Determine the (X, Y) coordinate at the center of the cell enclosing the given text.  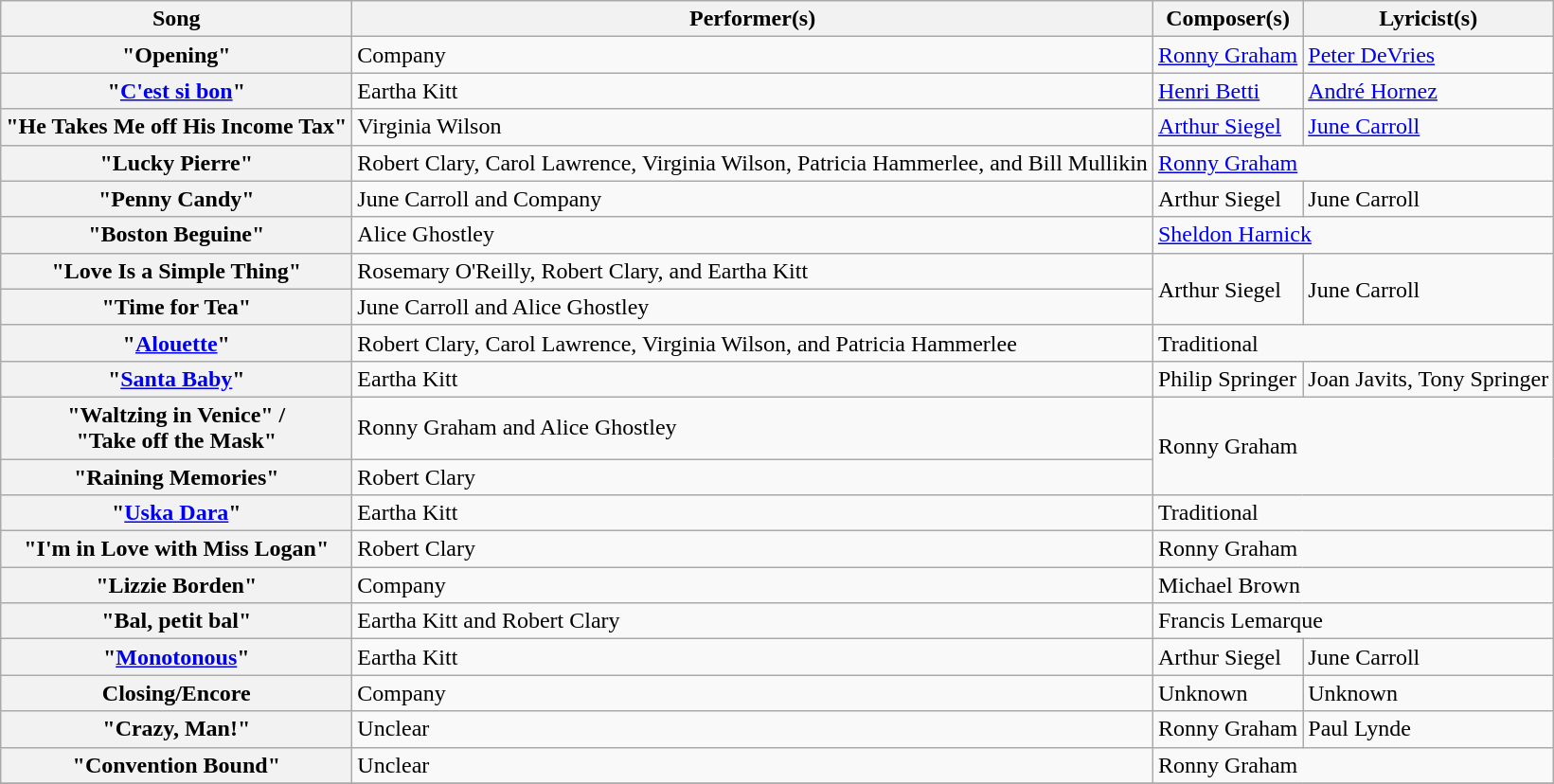
Philip Springer (1227, 379)
"He Takes Me off His Income Tax" (176, 127)
"Time for Tea" (176, 307)
Paul Lynde (1428, 729)
"Uska Dara" (176, 513)
Robert Clary, Carol Lawrence, Virginia Wilson, and Patricia Hammerlee (753, 343)
"Penny Candy" (176, 199)
Lyricist(s) (1428, 19)
"I'm in Love with Miss Logan" (176, 549)
"Crazy, Man!" (176, 729)
André Hornez (1428, 91)
Francis Lemarque (1352, 621)
Rosemary O'Reilly, Robert Clary, and Eartha Kitt (753, 271)
Michael Brown (1352, 585)
"Santa Baby" (176, 379)
Composer(s) (1227, 19)
"Waltzing in Venice" /"Take off the Mask" (176, 428)
"Bal, petit bal" (176, 621)
Peter DeVries (1428, 55)
"Convention Bound" (176, 765)
"Boston Beguine" (176, 235)
Alice Ghostley (753, 235)
"Lizzie Borden" (176, 585)
"Alouette" (176, 343)
"C'est si bon" (176, 91)
June Carroll and Alice Ghostley (753, 307)
June Carroll and Company (753, 199)
"Opening" (176, 55)
Sheldon Harnick (1352, 235)
Joan Javits, Tony Springer (1428, 379)
Song (176, 19)
Henri Betti (1227, 91)
"Love Is a Simple Thing" (176, 271)
"Monotonous" (176, 657)
"Raining Memories" (176, 476)
"Lucky Pierre" (176, 163)
Robert Clary, Carol Lawrence, Virginia Wilson, Patricia Hammerlee, and Bill Mullikin (753, 163)
Performer(s) (753, 19)
Closing/Encore (176, 693)
Eartha Kitt and Robert Clary (753, 621)
Virginia Wilson (753, 127)
Ronny Graham and Alice Ghostley (753, 428)
